Scan for the cell matching the given text and deliver its [X, Y] coordinate at center. 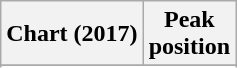
Peak position [189, 34]
Chart (2017) [72, 34]
